Identify which cell holds the provided text, then report its (x, y) central coordinate. 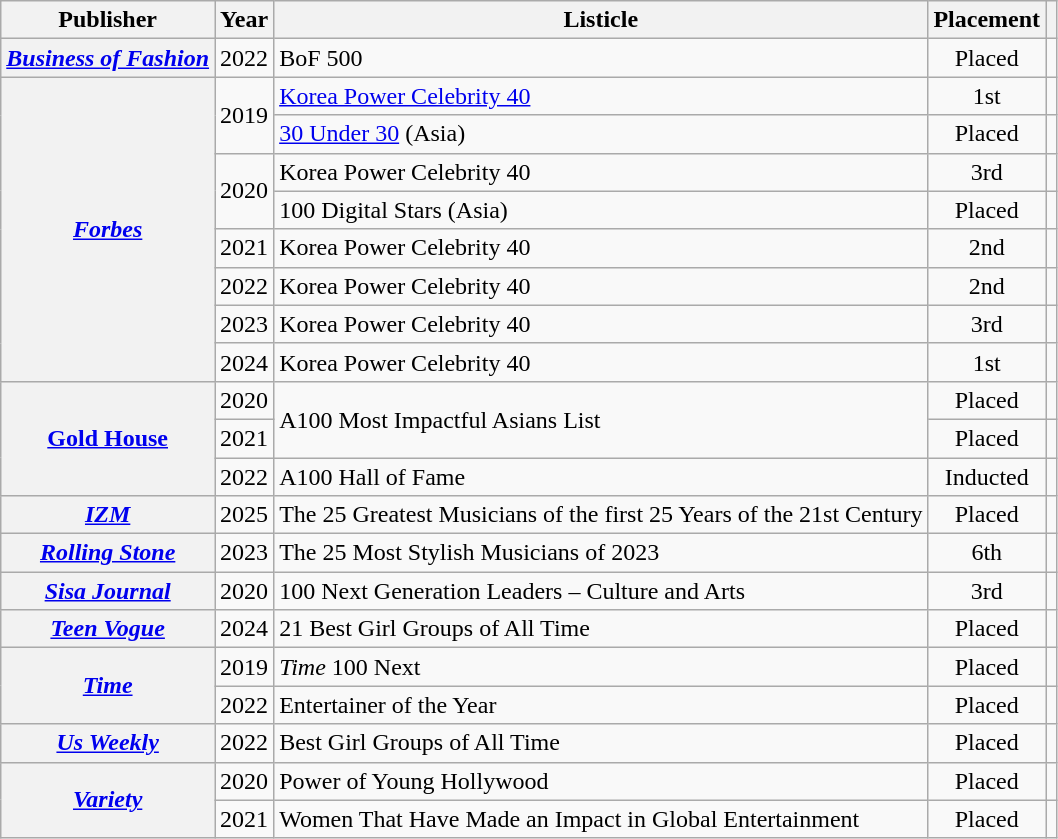
Placement (987, 20)
100 Next Generation Leaders – Culture and Arts (601, 591)
Best Girl Groups of All Time (601, 743)
Listicle (601, 20)
Us Weekly (108, 743)
Business of Fashion (108, 58)
The 25 Most Stylish Musicians of 2023 (601, 553)
6th (987, 553)
Year (244, 20)
A100 Most Impactful Asians List (601, 419)
Forbes (108, 229)
Time (108, 686)
A100 Hall of Fame (601, 477)
Time 100 Next (601, 667)
Entertainer of the Year (601, 705)
Teen Vogue (108, 629)
IZM (108, 515)
100 Digital Stars (Asia) (601, 210)
Power of Young Hollywood (601, 781)
2025 (244, 515)
Women That Have Made an Impact in Global Entertainment (601, 819)
Inducted (987, 477)
The 25 Greatest Musicians of the first 25 Years of the 21st Century (601, 515)
21 Best Girl Groups of All Time (601, 629)
Gold House (108, 438)
Sisa Journal (108, 591)
Rolling Stone (108, 553)
Variety (108, 800)
BoF 500 (601, 58)
30 Under 30 (Asia) (601, 134)
Publisher (108, 20)
